Find where the given text appears and provide that cell's center as (x, y) coordinate. 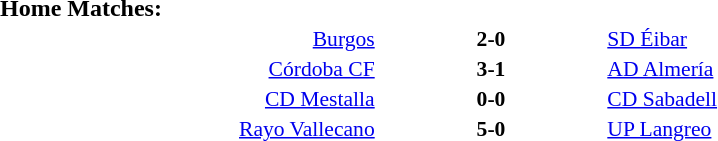
0-0 (492, 98)
3-1 (492, 68)
2-0 (492, 38)
